Detect which cell encompasses the target text, then output its [x, y] center coordinate. 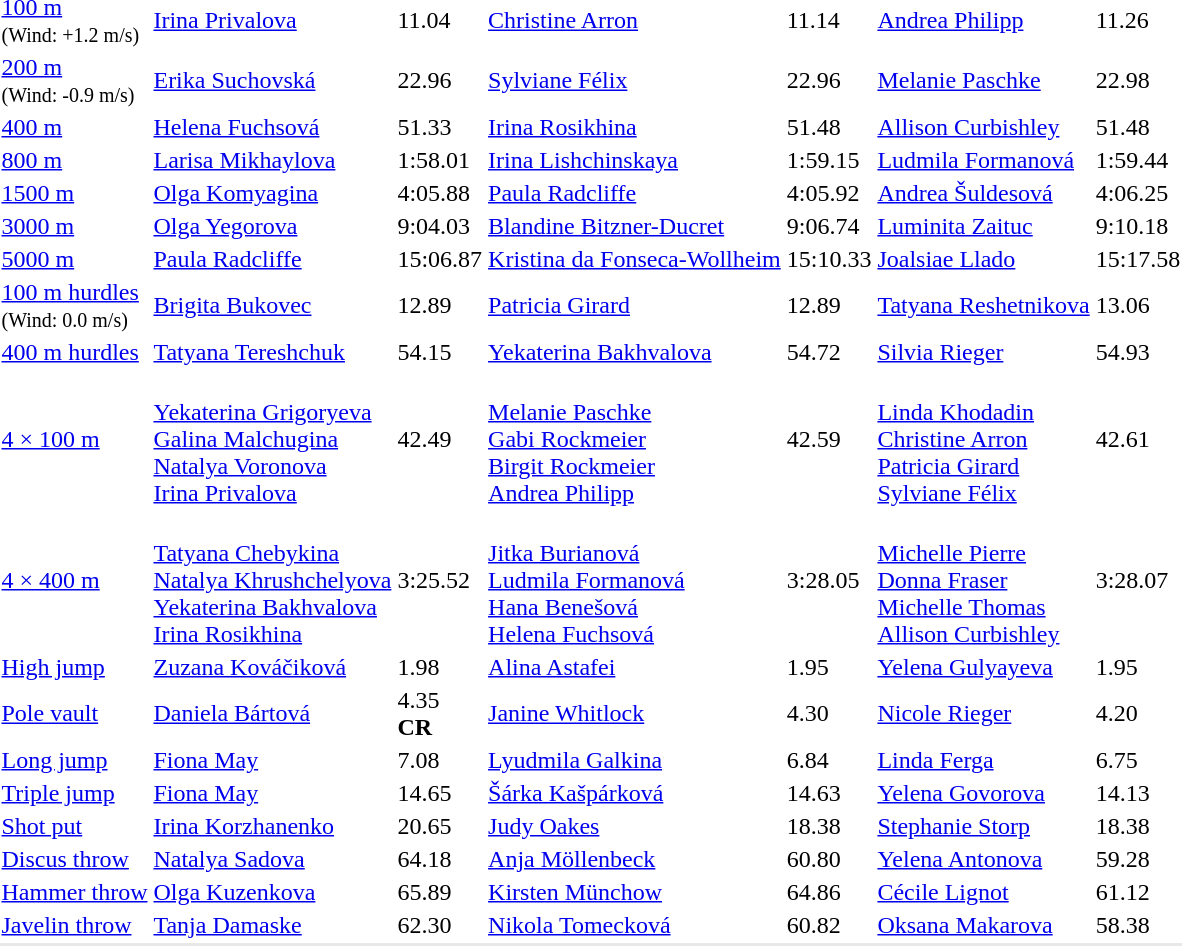
Lyudmila Galkina [635, 760]
Yekaterina Bakhvalova [635, 352]
Šárka Kašpárková [635, 793]
3:28.05 [829, 580]
Long jump [74, 760]
5000 m [74, 259]
15:06.87 [440, 259]
9:10.18 [1138, 226]
60.82 [829, 925]
Patricia Girard [635, 306]
1500 m [74, 193]
Cécile Lignot [984, 892]
15:10.33 [829, 259]
100 m hurdles(Wind: 0.0 m/s) [74, 306]
9:04.03 [440, 226]
Blandine Bitzner-Ducret [635, 226]
Kristina da Fonseca-Wollheim [635, 259]
54.72 [829, 352]
Joalsiae Llado [984, 259]
Tatyana Reshetnikova [984, 306]
22.98 [1138, 80]
4.35CR [440, 714]
Olga Komyagina [272, 193]
1:59.44 [1138, 160]
7.08 [440, 760]
Yekaterina GrigoryevaGalina MalchuginaNatalya VoronovaIrina Privalova [272, 439]
65.89 [440, 892]
Nikola Tomecková [635, 925]
59.28 [1138, 859]
Michelle PierreDonna FraserMichelle ThomasAllison Curbishley [984, 580]
Daniela Bártová [272, 714]
1.98 [440, 667]
15:17.58 [1138, 259]
4 × 100 m [74, 439]
64.86 [829, 892]
Luminita Zaituc [984, 226]
Tatyana Tereshchuk [272, 352]
200 m(Wind: -0.9 m/s) [74, 80]
Andrea Šuldesová [984, 193]
14.13 [1138, 793]
Natalya Sadova [272, 859]
4.30 [829, 714]
14.63 [829, 793]
Yelena Antonova [984, 859]
Olga Yegorova [272, 226]
13.06 [1138, 306]
Oksana Makarova [984, 925]
54.15 [440, 352]
62.30 [440, 925]
Tanja Damaske [272, 925]
Linda Ferga [984, 760]
54.93 [1138, 352]
Ludmila Formanová [984, 160]
61.12 [1138, 892]
Olga Kuzenkova [272, 892]
Discus throw [74, 859]
Irina Rosikhina [635, 127]
51.33 [440, 127]
Janine Whitlock [635, 714]
400 m [74, 127]
42.49 [440, 439]
20.65 [440, 826]
Javelin throw [74, 925]
42.59 [829, 439]
800 m [74, 160]
6.75 [1138, 760]
Stephanie Storp [984, 826]
Shot put [74, 826]
Nicole Rieger [984, 714]
Allison Curbishley [984, 127]
Pole vault [74, 714]
Alina Astafei [635, 667]
Judy Oakes [635, 826]
1:58.01 [440, 160]
Melanie Paschke [984, 80]
Linda KhodadinChristine ArronPatricia GirardSylviane Félix [984, 439]
6.84 [829, 760]
4:05.92 [829, 193]
High jump [74, 667]
Tatyana ChebykinaNatalya KhrushchelyovaYekaterina BakhvalovaIrina Rosikhina [272, 580]
4 × 400 m [74, 580]
9:06.74 [829, 226]
Helena Fuchsová [272, 127]
58.38 [1138, 925]
3:28.07 [1138, 580]
Yelena Gulyayeva [984, 667]
3000 m [74, 226]
42.61 [1138, 439]
Irina Korzhanenko [272, 826]
Hammer throw [74, 892]
Sylviane Félix [635, 80]
Silvia Rieger [984, 352]
4:06.25 [1138, 193]
14.65 [440, 793]
Kirsten Münchow [635, 892]
4:05.88 [440, 193]
Yelena Govorova [984, 793]
Irina Lishchinskaya [635, 160]
Triple jump [74, 793]
60.80 [829, 859]
Melanie PaschkeGabi RockmeierBirgit RockmeierAndrea Philipp [635, 439]
Erika Suchovská [272, 80]
Brigita Bukovec [272, 306]
400 m hurdles [74, 352]
Larisa Mikhaylova [272, 160]
Anja Möllenbeck [635, 859]
Zuzana Kováčiková [272, 667]
3:25.52 [440, 580]
Jitka BurianováLudmila FormanováHana BenešováHelena Fuchsová [635, 580]
1:59.15 [829, 160]
4.20 [1138, 714]
64.18 [440, 859]
